Provide the [x, y] coordinate of the cell's center where the given text is located.  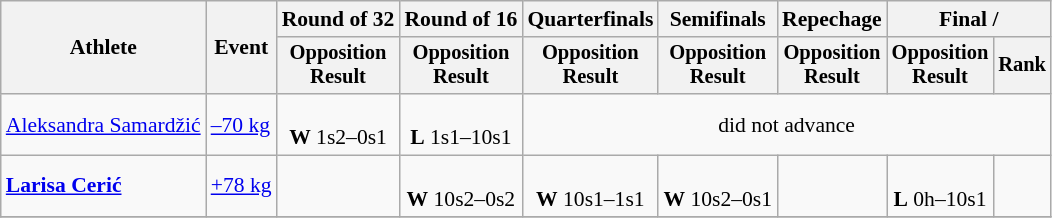
Quarterfinals [590, 19]
W 10s2–0s2 [460, 186]
did not advance [786, 124]
W 10s2–0s1 [718, 186]
+78 kg [242, 186]
Final / [969, 19]
Athlete [104, 48]
Repechage [832, 19]
–70 kg [242, 124]
W 10s1–1s1 [590, 186]
Larisa Cerić [104, 186]
L 1s1–10s1 [460, 124]
Aleksandra Samardžić [104, 124]
Rank [1022, 66]
Round of 16 [460, 19]
Round of 32 [338, 19]
L 0h–10s1 [940, 186]
W 1s2–0s1 [338, 124]
Semifinals [718, 19]
Event [242, 48]
